Identify which cell holds the provided text, then report its [x, y] central coordinate. 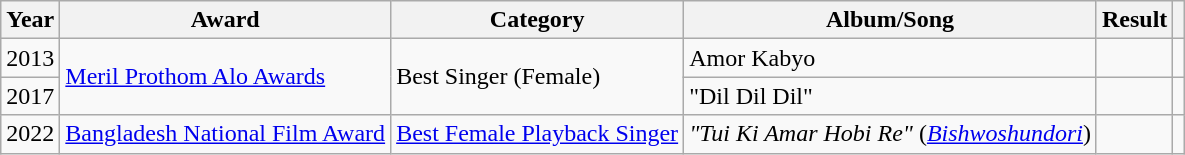
Best Female Playback Singer [538, 134]
2022 [30, 134]
Album/Song [890, 20]
Year [30, 20]
Category [538, 20]
"Dil Dil Dil" [890, 96]
2017 [30, 96]
2013 [30, 58]
Amor Kabyo [890, 58]
Award [226, 20]
Meril Prothom Alo Awards [226, 77]
Result [1134, 20]
Best Singer (Female) [538, 77]
Bangladesh National Film Award [226, 134]
"Tui Ki Amar Hobi Re" (Bishwoshundori) [890, 134]
